Provide the [x, y] coordinate of the cell's center where the given text is located.  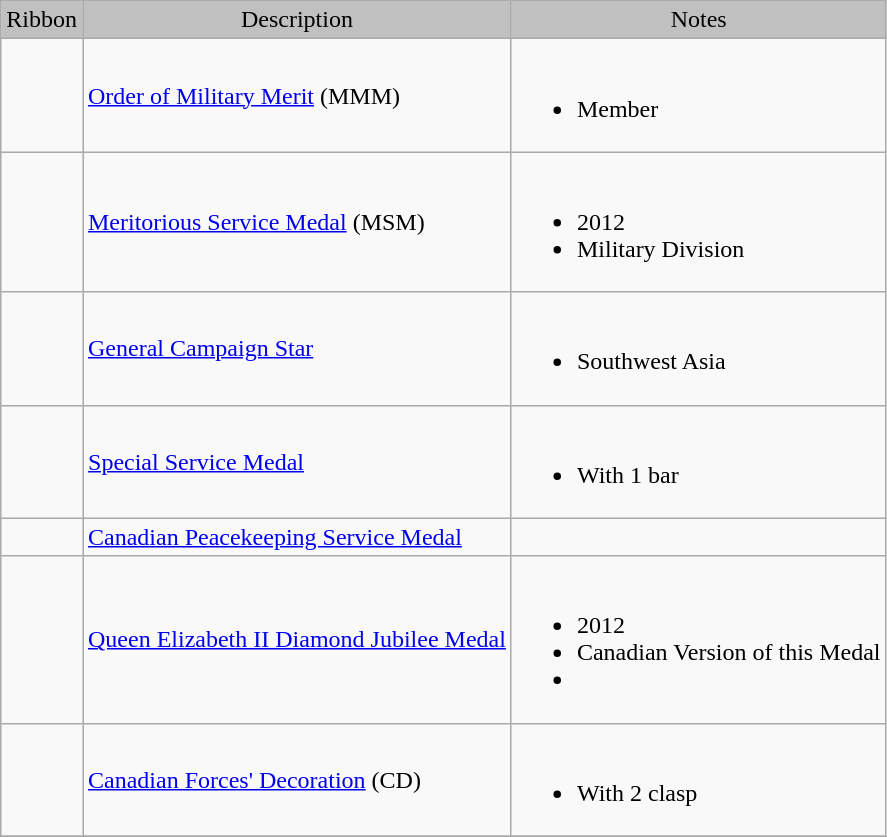
Meritorious Service Medal (MSM) [296, 222]
Ribbon [42, 20]
Member [698, 96]
Special Service Medal [296, 462]
With 1 bar [698, 462]
Order of Military Merit (MMM) [296, 96]
Southwest Asia [698, 348]
2012Canadian Version of this Medal [698, 640]
Canadian Forces' Decoration (CD) [296, 780]
Queen Elizabeth II Diamond Jubilee Medal [296, 640]
Notes [698, 20]
Canadian Peacekeeping Service Medal [296, 537]
General Campaign Star [296, 348]
With 2 clasp [698, 780]
Description [296, 20]
2012Military Division [698, 222]
